Return (x, y) of the center of cell containing provided text 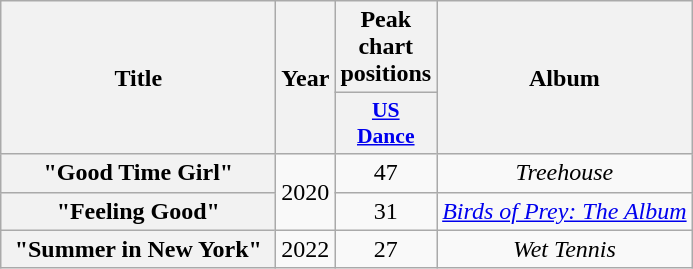
"Good Time Girl" (138, 173)
27 (386, 249)
Year (306, 78)
2022 (306, 249)
Album (564, 78)
Title (138, 78)
2020 (306, 192)
"Feeling Good" (138, 211)
Wet Tennis (564, 249)
Birds of Prey: The Album (564, 211)
"Summer in New York" (138, 249)
USDance (386, 124)
47 (386, 173)
Treehouse (564, 173)
31 (386, 211)
Peak chart positions (386, 47)
